Determine the [X, Y] coordinate at the center of the cell enclosing the given text.  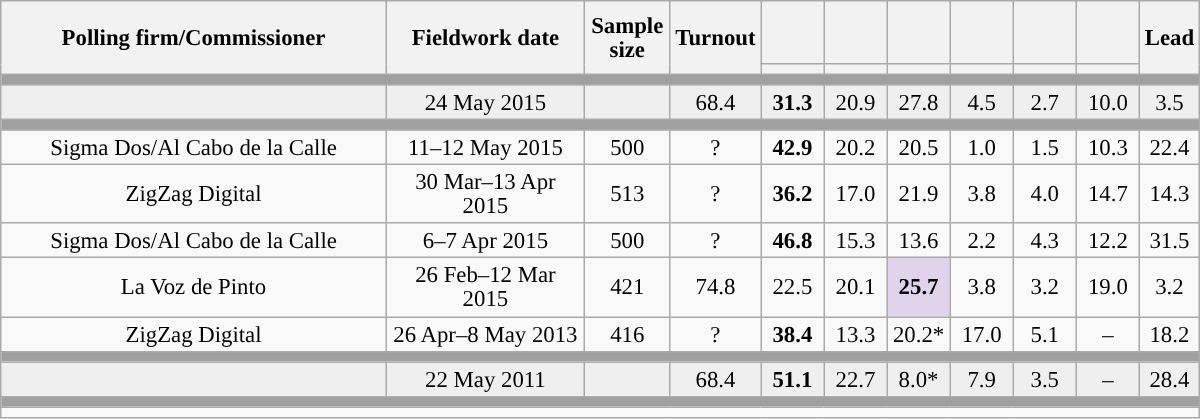
38.4 [792, 334]
4.5 [982, 102]
20.2* [918, 334]
20.2 [856, 148]
Turnout [716, 38]
1.5 [1044, 148]
Fieldwork date [485, 38]
6–7 Apr 2015 [485, 242]
Sample size [627, 38]
7.9 [982, 380]
24 May 2015 [485, 102]
5.1 [1044, 334]
13.3 [856, 334]
Polling firm/Commissioner [194, 38]
25.7 [918, 288]
2.7 [1044, 102]
26 Feb–12 Mar 2015 [485, 288]
11–12 May 2015 [485, 148]
21.9 [918, 194]
8.0* [918, 380]
22.5 [792, 288]
20.9 [856, 102]
14.7 [1108, 194]
2.2 [982, 242]
36.2 [792, 194]
31.5 [1169, 242]
513 [627, 194]
22 May 2011 [485, 380]
1.0 [982, 148]
27.8 [918, 102]
10.0 [1108, 102]
28.4 [1169, 380]
74.8 [716, 288]
15.3 [856, 242]
22.4 [1169, 148]
421 [627, 288]
416 [627, 334]
20.5 [918, 148]
22.7 [856, 380]
La Voz de Pinto [194, 288]
Lead [1169, 38]
18.2 [1169, 334]
4.3 [1044, 242]
42.9 [792, 148]
4.0 [1044, 194]
30 Mar–13 Apr 2015 [485, 194]
46.8 [792, 242]
26 Apr–8 May 2013 [485, 334]
13.6 [918, 242]
20.1 [856, 288]
51.1 [792, 380]
31.3 [792, 102]
14.3 [1169, 194]
12.2 [1108, 242]
10.3 [1108, 148]
19.0 [1108, 288]
